Find where the given text appears and provide that cell's center as (x, y) coordinate. 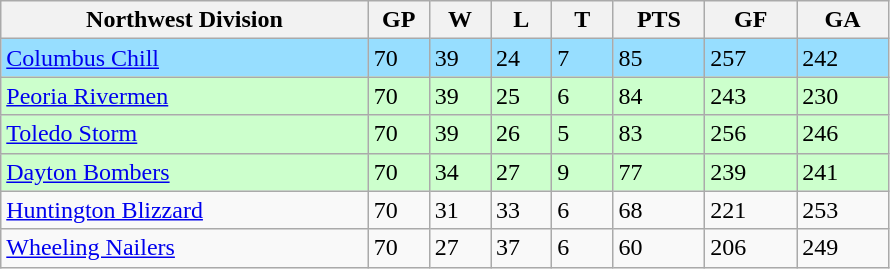
243 (751, 96)
L (522, 20)
253 (843, 210)
257 (751, 58)
9 (582, 172)
Columbus Chill (184, 58)
85 (659, 58)
Northwest Division (184, 20)
60 (659, 248)
84 (659, 96)
33 (522, 210)
246 (843, 134)
37 (522, 248)
GF (751, 20)
31 (460, 210)
Dayton Bombers (184, 172)
241 (843, 172)
249 (843, 248)
24 (522, 58)
77 (659, 172)
221 (751, 210)
230 (843, 96)
Toledo Storm (184, 134)
256 (751, 134)
242 (843, 58)
68 (659, 210)
34 (460, 172)
GP (398, 20)
Huntington Blizzard (184, 210)
Peoria Rivermen (184, 96)
83 (659, 134)
7 (582, 58)
26 (522, 134)
W (460, 20)
T (582, 20)
5 (582, 134)
25 (522, 96)
239 (751, 172)
GA (843, 20)
206 (751, 248)
PTS (659, 20)
Wheeling Nailers (184, 248)
